Extract the [X, Y] coordinate from the center of the cell holding the provided text.  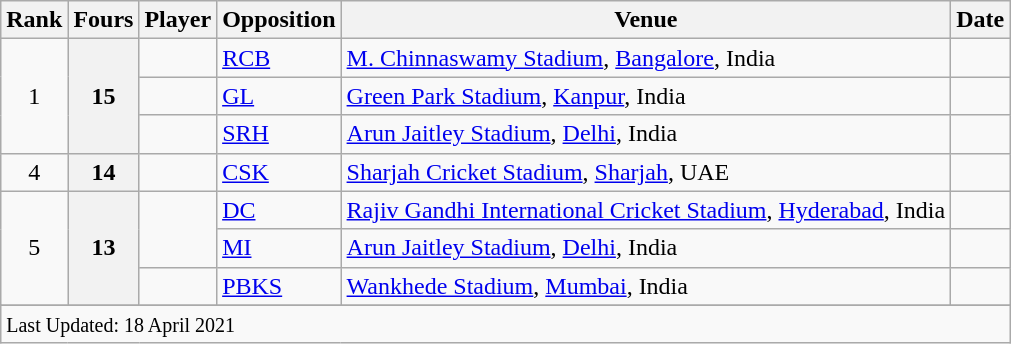
Fours [104, 20]
SRH [279, 134]
Green Park Stadium, Kanpur, India [646, 96]
13 [104, 248]
Venue [646, 20]
PBKS [279, 286]
Rajiv Gandhi International Cricket Stadium, Hyderabad, India [646, 210]
15 [104, 96]
Player [178, 20]
4 [34, 172]
GL [279, 96]
Last Updated: 18 April 2021 [506, 324]
CSK [279, 172]
Wankhede Stadium, Mumbai, India [646, 286]
MI [279, 248]
Opposition [279, 20]
5 [34, 248]
Date [980, 20]
Sharjah Cricket Stadium, Sharjah, UAE [646, 172]
RCB [279, 58]
1 [34, 96]
M. Chinnaswamy Stadium, Bangalore, India [646, 58]
14 [104, 172]
DC [279, 210]
Rank [34, 20]
